Identify which cell holds the provided text, then report its (X, Y) central coordinate. 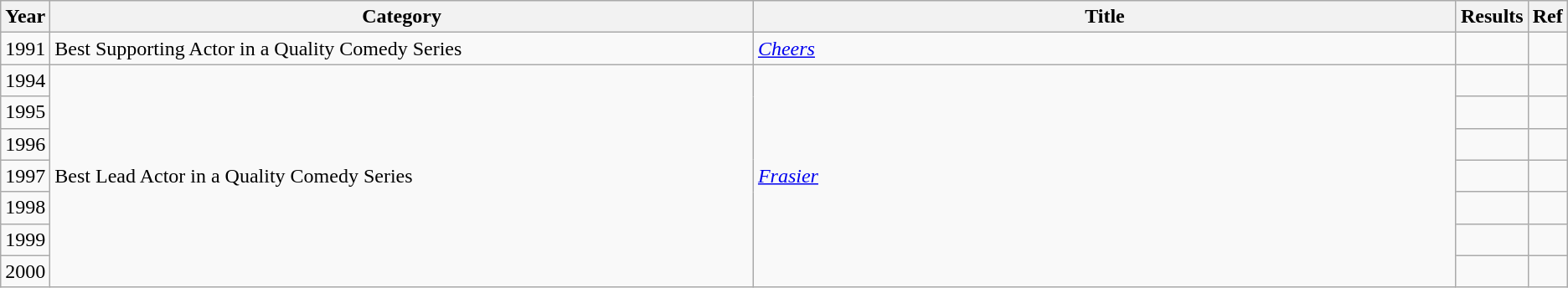
Year (25, 17)
1996 (25, 144)
Best Supporting Actor in a Quality Comedy Series (402, 49)
Ref (1548, 17)
Category (402, 17)
1997 (25, 176)
Frasier (1104, 176)
1994 (25, 80)
1998 (25, 208)
1991 (25, 49)
Best Lead Actor in a Quality Comedy Series (402, 176)
2000 (25, 271)
1995 (25, 112)
1999 (25, 239)
Cheers (1104, 49)
Results (1492, 17)
Title (1104, 17)
